From the cell containing the given text, extract its center point as (x, y) coordinate. 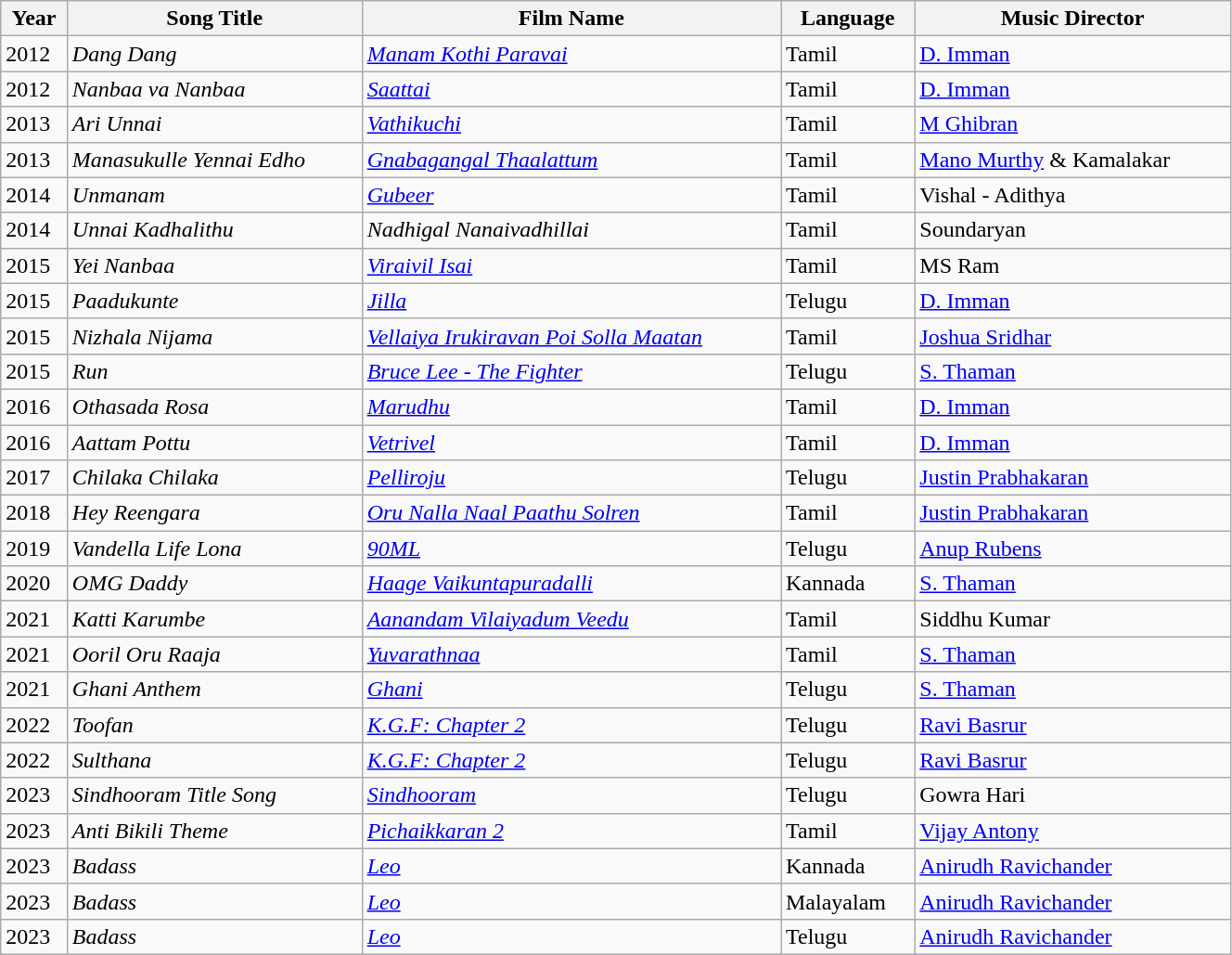
2018 (34, 513)
Ooril Oru Raaja (214, 654)
M Ghibran (1072, 124)
Othasada Rosa (214, 407)
Nanbaa va Nanbaa (214, 89)
Aattam Pottu (214, 443)
Ari Unnai (214, 124)
Mano Murthy & Kamalakar (1072, 160)
2017 (34, 478)
Gubeer (571, 195)
Anti Bikili Theme (214, 831)
Aanandam Vilaiyadum Veedu (571, 619)
Vishal - Adithya (1072, 195)
Anup Rubens (1072, 548)
Ghani (571, 690)
Bruce Lee - The Fighter (571, 371)
Malayalam (848, 901)
Manasukulle Yennai Edho (214, 160)
Vellaiya Irukiravan Poi Solla Maatan (571, 336)
Unmanam (214, 195)
2019 (34, 548)
Film Name (571, 19)
Chilaka Chilaka (214, 478)
Marudhu (571, 407)
Sindhooram Title Song (214, 795)
Dang Dang (214, 54)
Music Director (1072, 19)
Hey Reengara (214, 513)
Saattai (571, 89)
Gowra Hari (1072, 795)
Unnai Kadhalithu (214, 230)
Vathikuchi (571, 124)
Run (214, 371)
Nizhala Nijama (214, 336)
Soundaryan (1072, 230)
OMG Daddy (214, 584)
Yei Nanbaa (214, 265)
Vandella Life Lona (214, 548)
Manam Kothi Paravai (571, 54)
Oru Nalla Naal Paathu Solren (571, 513)
Paadukunte (214, 301)
Joshua Sridhar (1072, 336)
Nadhigal Nanaivadhillai (571, 230)
Yuvarathnaa (571, 654)
Vetrivel (571, 443)
Pelliroju (571, 478)
Jilla (571, 301)
Haage Vaikuntapuradalli (571, 584)
Language (848, 19)
Ghani Anthem (214, 690)
2020 (34, 584)
Gnabagangal Thaalattum (571, 160)
Sulthana (214, 760)
Toofan (214, 725)
MS Ram (1072, 265)
Vijay Antony (1072, 831)
Siddhu Kumar (1072, 619)
90ML (571, 548)
Katti Karumbe (214, 619)
Song Title (214, 19)
Year (34, 19)
Viraivil Isai (571, 265)
Pichaikkaran 2 (571, 831)
Sindhooram (571, 795)
